Determine the [x, y] coordinate at the center of the cell enclosing the given text.  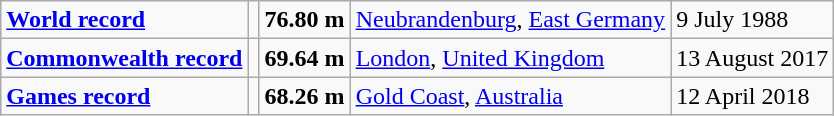
76.80 m [304, 20]
68.26 m [304, 96]
13 August 2017 [752, 58]
Commonwealth record [124, 58]
World record [124, 20]
9 July 1988 [752, 20]
69.64 m [304, 58]
Neubrandenburg, East Germany [510, 20]
Gold Coast, Australia [510, 96]
12 April 2018 [752, 96]
Games record [124, 96]
London, United Kingdom [510, 58]
